Pinpoint the cell where the given text exists, returning its [X, Y] midpoint coordinate. 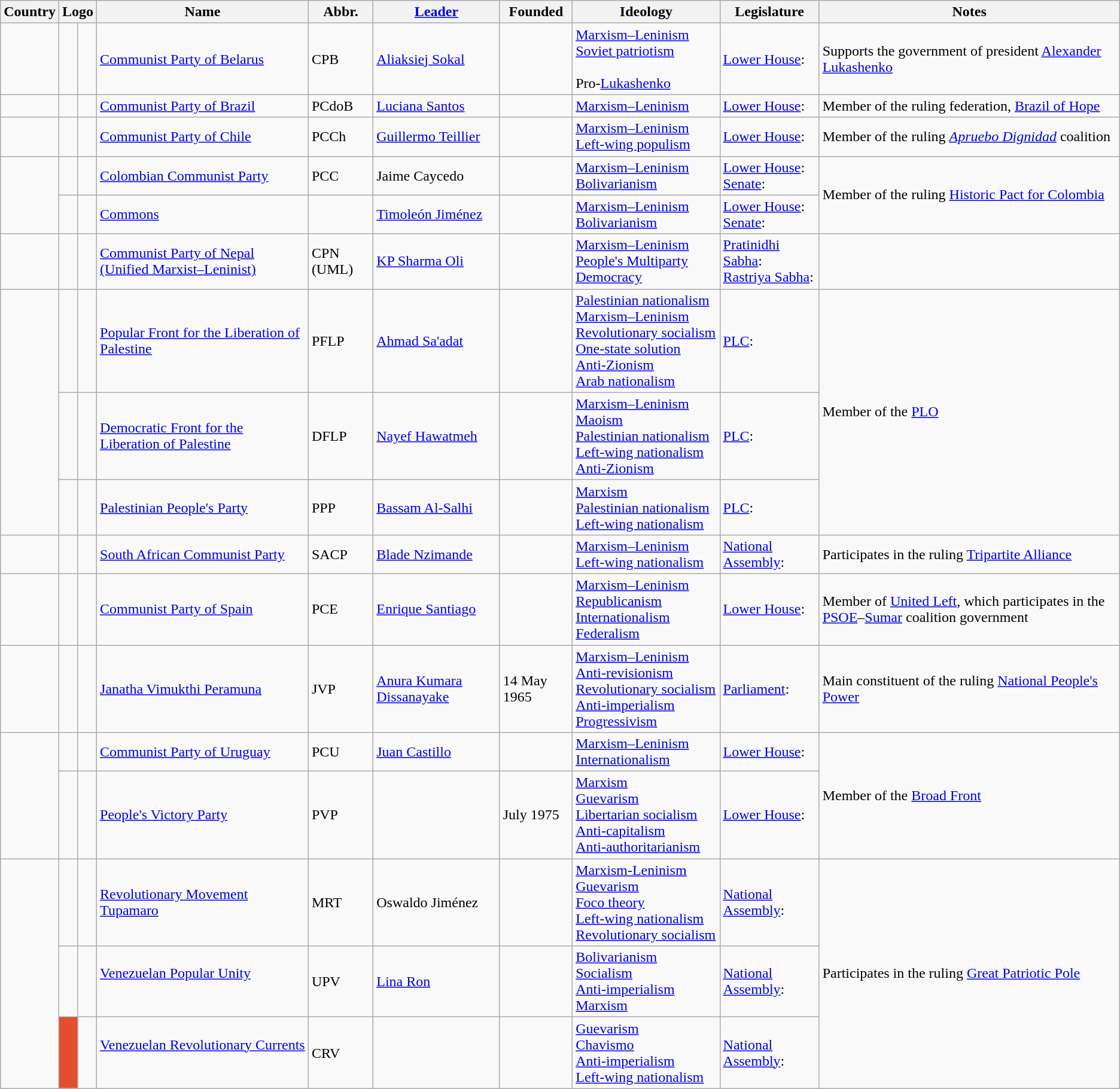
Commons [203, 214]
Marxism–Leninism [646, 106]
Communist Party of Brazil [203, 106]
Communist Party of Uruguay [203, 752]
Nayef Hawatmeh [437, 436]
Member of the PLO [969, 411]
PCC [340, 176]
GuevarismChavismoAnti-imperialismLeft-wing nationalism [646, 1053]
MarxismGuevarismLibertarian socialismAnti-capitalismAnti-authoritarianism [646, 815]
Main constituent of the ruling National People's Power [969, 688]
Timoleón Jiménez [437, 214]
CPN (UML) [340, 261]
Marxism–LeninismRepublicanismInternationalismFederalism [646, 609]
PPP [340, 507]
Ideology [646, 12]
14 May 1965 [536, 688]
July 1975 [536, 815]
CRV [340, 1053]
Communist Party of Spain [203, 609]
Juan Castillo [437, 752]
Legislature [769, 12]
Supports the government of president Alexander Lukashenko [969, 59]
People's Victory Party [203, 815]
Member of United Left, which participates in the PSOE–Sumar coalition government [969, 609]
Abbr. [340, 12]
DFLP [340, 436]
Country [30, 12]
Lina Ron [437, 982]
PCCh [340, 136]
KP Sharma Oli [437, 261]
Democratic Front for the Liberation of Palestine [203, 436]
BolivarianismSocialismAnti-imperialismMarxism [646, 982]
Palestinian nationalismMarxism–LeninismRevolutionary socialismOne-state solutionAnti-ZionismArab nationalism [646, 341]
Marxism–LeninismPeople's Multiparty Democracy [646, 261]
Communist Party of Chile [203, 136]
Marxism-LeninismGuevarismFoco theoryLeft-wing nationalismRevolutionary socialism [646, 902]
PCdoB [340, 106]
Pratinidhi Sabha: Rastriya Sabha: [769, 261]
Janatha Vimukthi Peramuna [203, 688]
Notes [969, 12]
Marxism–LeninismMaoismPalestinian nationalismLeft-wing nationalismAnti-Zionism [646, 436]
Venezuelan Revolutionary Currents [203, 1053]
Marxism–LeninismInternationalism [646, 752]
Palestinian People's Party [203, 507]
Oswaldo Jiménez [437, 902]
Enrique Santiago [437, 609]
Colombian Communist Party [203, 176]
Bassam Al-Salhi [437, 507]
Anura Kumara Dissanayake [437, 688]
MRT [340, 902]
Member of the ruling Apruebo Dignidad coalition [969, 136]
CPB [340, 59]
Member of the ruling Historic Pact for Colombia [969, 195]
Aliaksiej Sokal [437, 59]
Marxism–LeninismLeft-wing populism [646, 136]
Communist Party of Belarus [203, 59]
UPV [340, 982]
Name [203, 12]
MarxismPalestinian nationalismLeft-wing nationalism [646, 507]
PCU [340, 752]
Leader [437, 12]
Communist Party of Nepal (Unified Marxist–Leninist) [203, 261]
Ahmad Sa'adat [437, 341]
JVP [340, 688]
South African Communist Party [203, 554]
Marxism–LeninismSoviet patriotismPro-Lukashenko [646, 59]
Participates in the ruling Great Patriotic Pole [969, 974]
Parliament: [769, 688]
Marxism–LeninismLeft-wing nationalism [646, 554]
Popular Front for the Liberation of Palestine [203, 341]
Guillermo Teillier [437, 136]
Founded [536, 12]
PFLP [340, 341]
Member of the Broad Front [969, 795]
PCE [340, 609]
Logo [78, 12]
Member of the ruling federation, Brazil of Hope [969, 106]
PVP [340, 815]
Marxism–LeninismAnti-revisionismRevolutionary socialismAnti-imperialismProgressivism [646, 688]
Blade Nzimande [437, 554]
Revolutionary Movement Tupamaro [203, 902]
Participates in the ruling Tripartite Alliance [969, 554]
Venezuelan Popular Unity [203, 982]
Luciana Santos [437, 106]
SACP [340, 554]
Jaime Caycedo [437, 176]
